Return the (x, y) coordinate for the center point of the cell that contains the specified text.  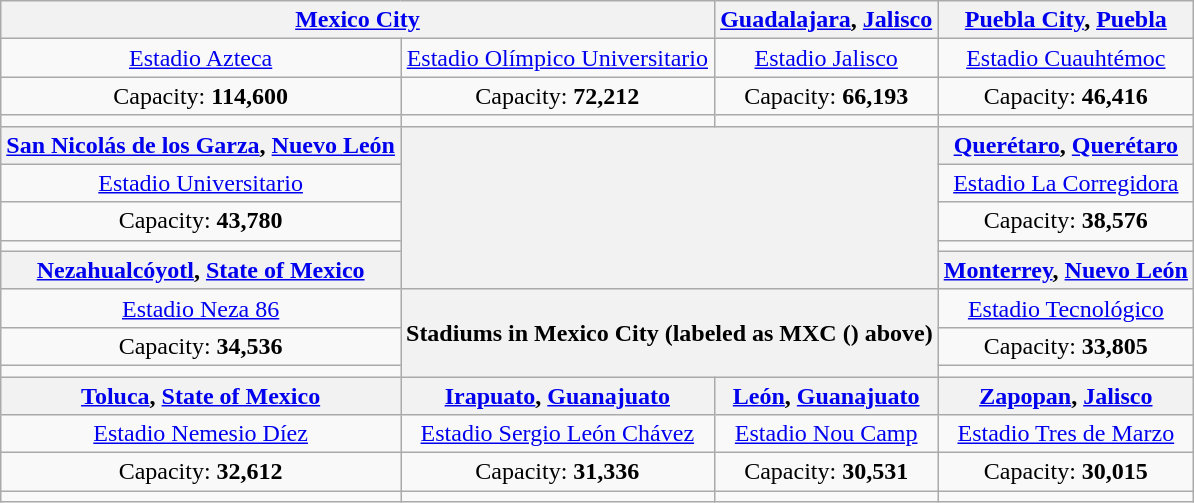
Estadio Cuauhtémoc (1066, 58)
Estadio Jalisco (826, 58)
Capacity: 32,612 (201, 472)
Capacity: 46,416 (1066, 96)
Stadiums in Mexico City (labeled as MXC () above) (669, 332)
Capacity: 38,576 (1066, 221)
Monterrey, Nuevo León (1066, 270)
Estadio Neza 86 (201, 308)
Puebla City, Puebla (1066, 20)
Irapuato, Guanajuato (557, 395)
Estadio La Corregidora (1066, 183)
Capacity: 34,536 (201, 346)
Capacity: 31,336 (557, 472)
San Nicolás de los Garza, Nuevo León (201, 145)
Capacity: 43,780 (201, 221)
Estadio Nou Camp (826, 434)
Estadio Azteca (201, 58)
Estadio Tecnológico (1066, 308)
Estadio Nemesio Díez (201, 434)
Estadio Universitario (201, 183)
Querétaro, Querétaro (1066, 145)
Capacity: 30,531 (826, 472)
Capacity: 30,015 (1066, 472)
Capacity: 114,600 (201, 96)
León, Guanajuato (826, 395)
Guadalajara, Jalisco (826, 20)
Estadio Tres de Marzo (1066, 434)
Nezahualcóyotl, State of Mexico (201, 270)
Mexico City (358, 20)
Capacity: 66,193 (826, 96)
Estadio Sergio León Chávez (557, 434)
Capacity: 72,212 (557, 96)
Zapopan, Jalisco (1066, 395)
Toluca, State of Mexico (201, 395)
Capacity: 33,805 (1066, 346)
Estadio Olímpico Universitario (557, 58)
